Find where the given text appears and provide that cell's center as [x, y] coordinate. 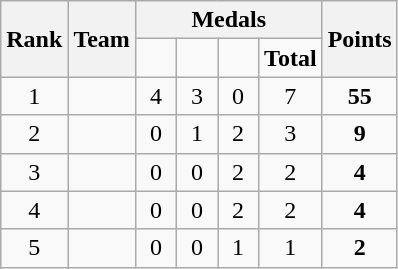
9 [360, 134]
Team [102, 39]
5 [34, 248]
Total [291, 58]
55 [360, 96]
Rank [34, 39]
Medals [228, 20]
Points [360, 39]
7 [291, 96]
